Determine the [X, Y] coordinate at the center of the cell enclosing the given text.  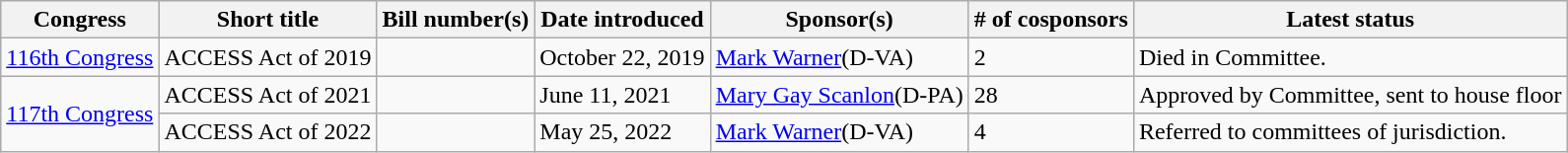
Died in Committee. [1350, 57]
May 25, 2022 [622, 132]
116th Congress [80, 57]
# of cosponsors [1051, 20]
ACCESS Act of 2021 [268, 95]
117th Congress [80, 114]
28 [1051, 95]
ACCESS Act of 2019 [268, 57]
4 [1051, 132]
Short title [268, 20]
Approved by Committee, sent to house floor [1350, 95]
October 22, 2019 [622, 57]
June 11, 2021 [622, 95]
Latest status [1350, 20]
Congress [80, 20]
Sponsor(s) [839, 20]
ACCESS Act of 2022 [268, 132]
Bill number(s) [456, 20]
Referred to committees of jurisdiction. [1350, 132]
2 [1051, 57]
Date introduced [622, 20]
Mary Gay Scanlon(D-PA) [839, 95]
